Return the [x, y] coordinate for the center point of the cell that contains the specified text.  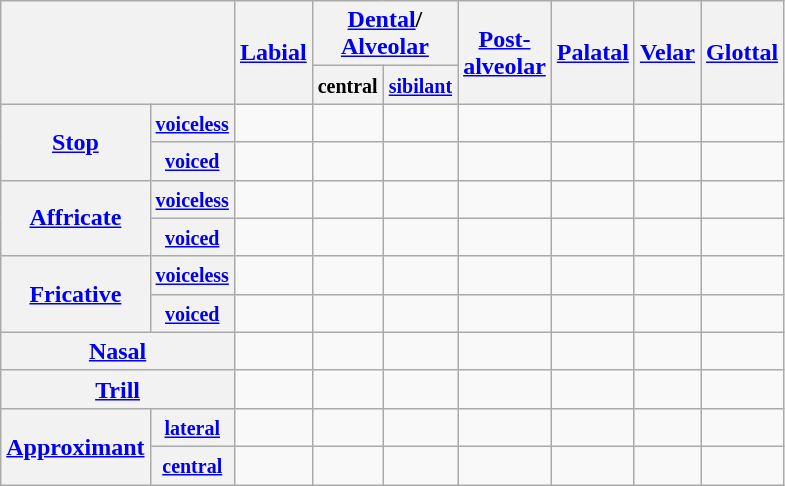
Stop [76, 142]
sibilant [420, 85]
Fricative [76, 294]
Nasal [118, 351]
Approximant [76, 446]
Glottal [742, 52]
lateral [192, 427]
Labial [273, 52]
Dental/Alveolar [384, 34]
Affricate [76, 218]
Velar [667, 52]
Palatal [592, 52]
Post-alveolar [505, 52]
Trill [118, 389]
